Determine the [X, Y] coordinate at the center of the cell enclosing the given text.  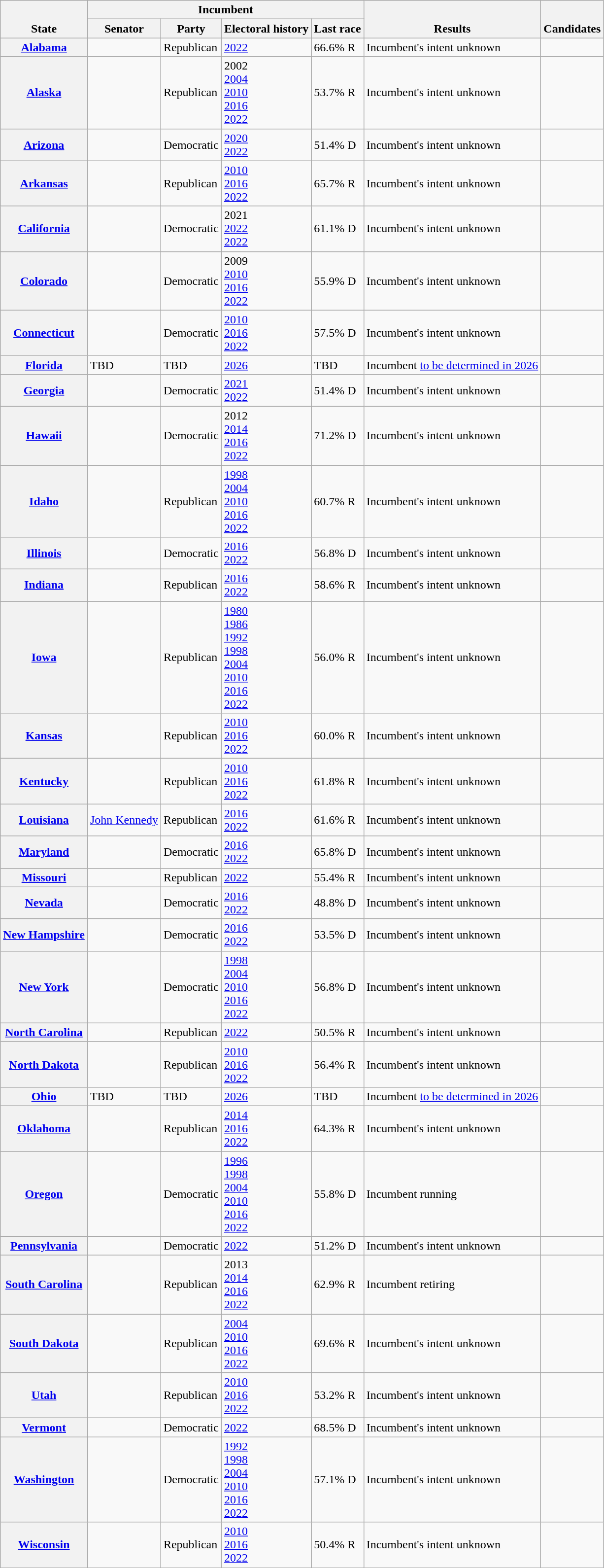
2021 2022 2022 [266, 229]
61.1% D [337, 229]
71.2% D [337, 436]
Wisconsin [44, 1545]
2012 2014 20162022 [266, 436]
Arkansas [44, 183]
Nevada [44, 903]
2021 2022 [266, 390]
Last race [337, 29]
58.6% R [337, 586]
57.5% D [337, 333]
56.4% R [337, 1064]
Vermont [44, 1428]
Idaho [44, 501]
2020 2022 [266, 145]
Connecticut [44, 333]
Florida [44, 365]
Party [191, 29]
John Kennedy [124, 820]
2014 20162022 [266, 1128]
Maryland [44, 852]
Arizona [44, 145]
61.8% R [337, 781]
55.8% D [337, 1194]
Louisiana [44, 820]
Incumbent running [452, 1194]
Missouri [44, 877]
Oklahoma [44, 1128]
Kentucky [44, 781]
53.2% R [337, 1395]
55.9% D [337, 281]
64.3% R [337, 1128]
69.6% R [337, 1344]
Incumbent [226, 10]
California [44, 229]
Incumbent retiring [452, 1285]
Illinois [44, 553]
65.7% R [337, 183]
50.5% R [337, 1032]
Ohio [44, 1096]
53.5% D [337, 935]
60.0% R [337, 736]
Candidates [572, 19]
2013 2014 20162022 [266, 1285]
Results [452, 19]
Pennsylvania [44, 1246]
48.8% D [337, 903]
2009 201020162022 [266, 281]
Colorado [44, 281]
Senator [124, 29]
North Dakota [44, 1064]
New York [44, 987]
61.6% R [337, 820]
50.4% R [337, 1545]
1996 19982004201020162022 [266, 1194]
Hawaii [44, 436]
55.4% R [337, 877]
Alaska [44, 93]
South Dakota [44, 1344]
60.7% R [337, 501]
65.8% D [337, 852]
New Hampshire [44, 935]
Indiana [44, 586]
Electoral history [266, 29]
Alabama [44, 47]
Iowa [44, 658]
62.9% R [337, 1285]
Oregon [44, 1194]
State [44, 19]
53.7% R [337, 93]
South Carolina [44, 1285]
2002 2004201020162022 [266, 93]
57.1% D [337, 1480]
66.6% R [337, 47]
51.2% D [337, 1246]
2004201020162022 [266, 1344]
Kansas [44, 736]
Georgia [44, 390]
199219982004201020162022 [266, 1480]
Washington [44, 1480]
19801986199219982004201020162022 [266, 658]
North Carolina [44, 1032]
56.0% R [337, 658]
68.5% D [337, 1428]
Utah [44, 1395]
